Locate the cell with the specified text and output its (x, y) center coordinate. 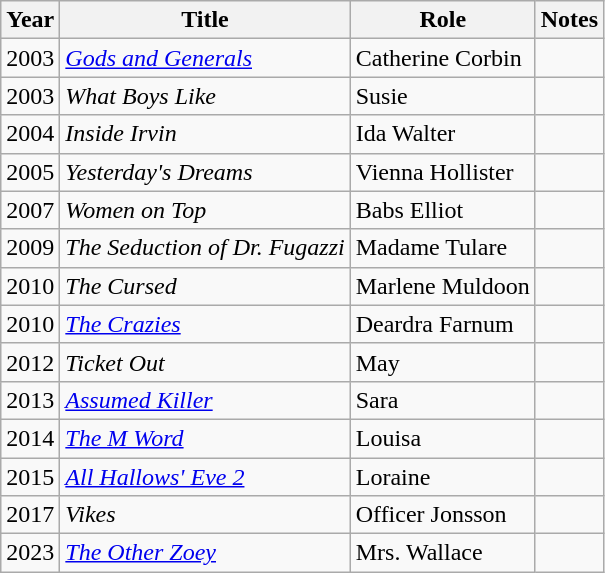
Notes (569, 20)
2013 (30, 400)
Assumed Killer (205, 400)
2014 (30, 438)
2017 (30, 515)
Louisa (442, 438)
Madame Tulare (442, 248)
2007 (30, 210)
Deardra Farnum (442, 324)
Marlene Muldoon (442, 286)
Loraine (442, 477)
Ida Walter (442, 134)
Year (30, 20)
Women on Top (205, 210)
Sara (442, 400)
Inside Irvin (205, 134)
Role (442, 20)
Ticket Out (205, 362)
Vikes (205, 515)
2023 (30, 553)
The Other Zoey (205, 553)
Babs Elliot (442, 210)
The M Word (205, 438)
Title (205, 20)
Mrs. Wallace (442, 553)
2009 (30, 248)
What Boys Like (205, 96)
Catherine Corbin (442, 58)
The Cursed (205, 286)
2012 (30, 362)
Gods and Generals (205, 58)
2005 (30, 172)
Vienna Hollister (442, 172)
The Seduction of Dr. Fugazzi (205, 248)
May (442, 362)
Yesterday's Dreams (205, 172)
2015 (30, 477)
Susie (442, 96)
The Crazies (205, 324)
2004 (30, 134)
Officer Jonsson (442, 515)
All Hallows' Eve 2 (205, 477)
